Find where the given text appears and provide that cell's center as [x, y] coordinate. 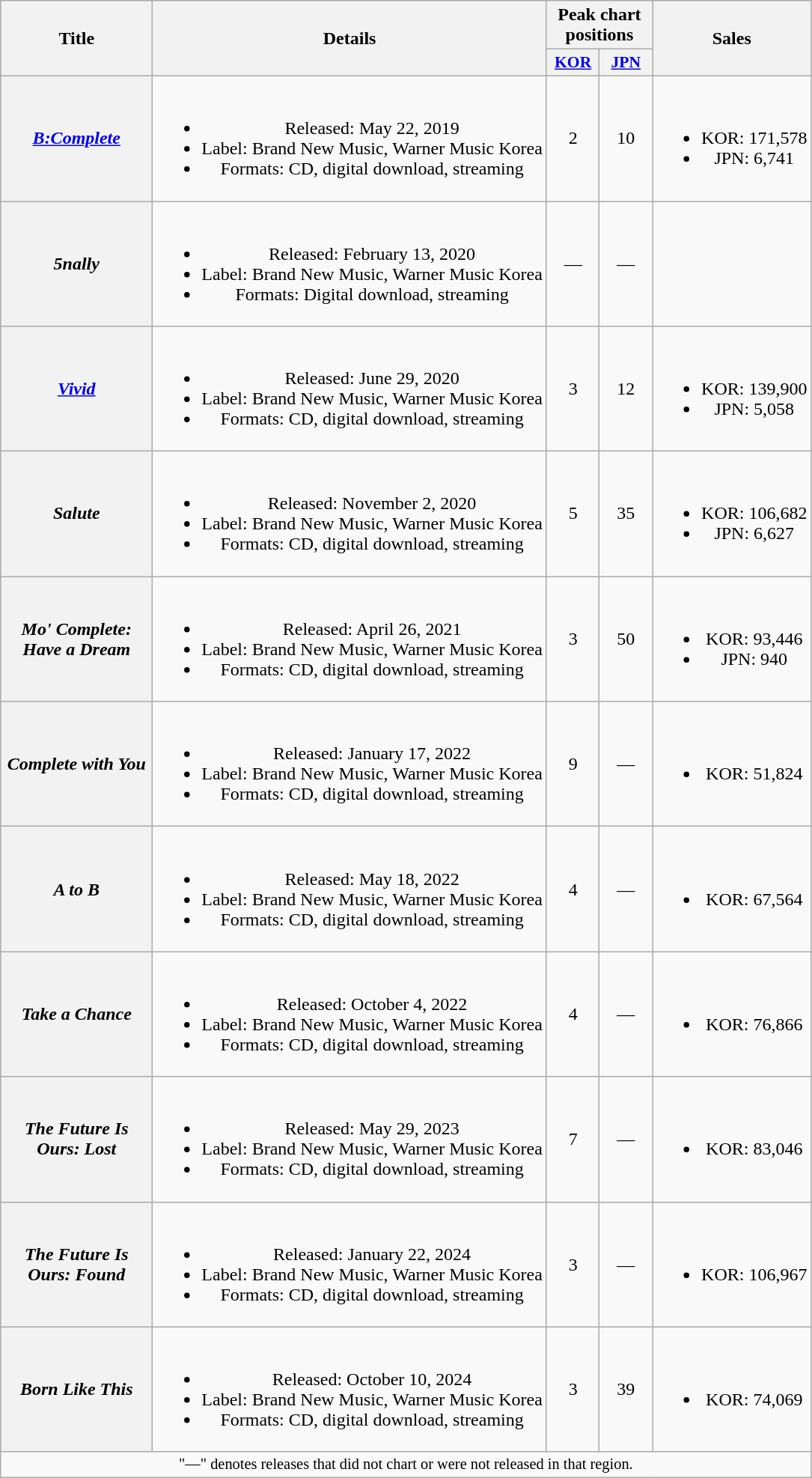
A to B [76, 889]
"—" denotes releases that did not chart or were not released in that region. [406, 1465]
5 [573, 514]
KOR: 74,069 [732, 1390]
9 [573, 764]
Released: October 10, 2024Label: Brand New Music, Warner Music KoreaFormats: CD, digital download, streaming [350, 1390]
5nally [76, 264]
KOR: 67,564 [732, 889]
39 [626, 1390]
Released: May 29, 2023Label: Brand New Music, Warner Music KoreaFormats: CD, digital download, streaming [350, 1140]
The Future Is Ours: Found [76, 1264]
Released: January 17, 2022Label: Brand New Music, Warner Music KoreaFormats: CD, digital download, streaming [350, 764]
KOR: 51,824 [732, 764]
Salute [76, 514]
JPN [626, 63]
Released: October 4, 2022Label: Brand New Music, Warner Music KoreaFormats: CD, digital download, streaming [350, 1014]
Title [76, 39]
B:Complete [76, 138]
50 [626, 639]
Released: February 13, 2020Label: Brand New Music, Warner Music KoreaFormats: Digital download, streaming [350, 264]
The Future Is Ours: Lost [76, 1140]
Details [350, 39]
Released: April 26, 2021Label: Brand New Music, Warner Music KoreaFormats: CD, digital download, streaming [350, 639]
KOR: 93,446JPN: 940 [732, 639]
35 [626, 514]
Born Like This [76, 1390]
Sales [732, 39]
KOR: 139,900JPN: 5,058 [732, 389]
Mo' Complete: Have a Dream [76, 639]
Released: June 29, 2020Label: Brand New Music, Warner Music KoreaFormats: CD, digital download, streaming [350, 389]
Take a Chance [76, 1014]
Complete with You [76, 764]
KOR: 83,046 [732, 1140]
KOR: 106,967 [732, 1264]
Released: May 22, 2019Label: Brand New Music, Warner Music KoreaFormats: CD, digital download, streaming [350, 138]
KOR: 76,866 [732, 1014]
KOR [573, 63]
12 [626, 389]
Released: November 2, 2020Label: Brand New Music, Warner Music KoreaFormats: CD, digital download, streaming [350, 514]
10 [626, 138]
7 [573, 1140]
Released: May 18, 2022Label: Brand New Music, Warner Music KoreaFormats: CD, digital download, streaming [350, 889]
KOR: 171,578JPN: 6,741 [732, 138]
Peak chartpositions [599, 25]
Released: January 22, 2024Label: Brand New Music, Warner Music KoreaFormats: CD, digital download, streaming [350, 1264]
Vivid [76, 389]
KOR: 106,682JPN: 6,627 [732, 514]
2 [573, 138]
